Identify which cell holds the provided text, then report its [X, Y] central coordinate. 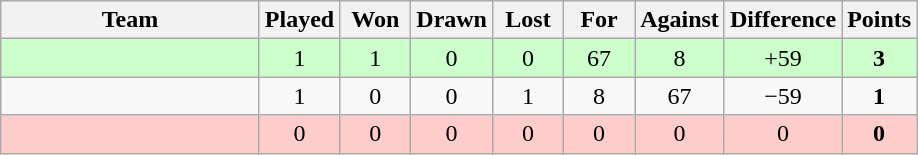
For [600, 20]
Won [376, 20]
−59 [782, 96]
Points [880, 20]
Lost [528, 20]
Against [680, 20]
Difference [782, 20]
Drawn [452, 20]
Played [299, 20]
+59 [782, 58]
3 [880, 58]
Team [130, 20]
